Pinpoint the cell where the given text exists, returning its (x, y) midpoint coordinate. 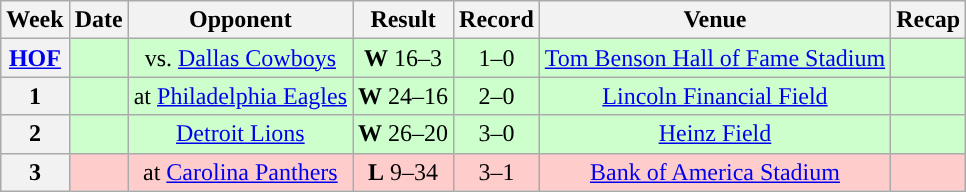
2 (35, 134)
Heinz Field (714, 134)
3–1 (497, 172)
at Philadelphia Eagles (240, 96)
Record (497, 20)
Tom Benson Hall of Fame Stadium (714, 58)
W 24–16 (404, 96)
HOF (35, 58)
Recap (928, 20)
W 26–20 (404, 134)
2–0 (497, 96)
Date (98, 20)
Opponent (240, 20)
3 (35, 172)
Result (404, 20)
1 (35, 96)
W 16–3 (404, 58)
vs. Dallas Cowboys (240, 58)
L 9–34 (404, 172)
at Carolina Panthers (240, 172)
Bank of America Stadium (714, 172)
Week (35, 20)
Lincoln Financial Field (714, 96)
Detroit Lions (240, 134)
1–0 (497, 58)
3–0 (497, 134)
Venue (714, 20)
